Return the [x, y] coordinate for the center point of the cell that contains the specified text.  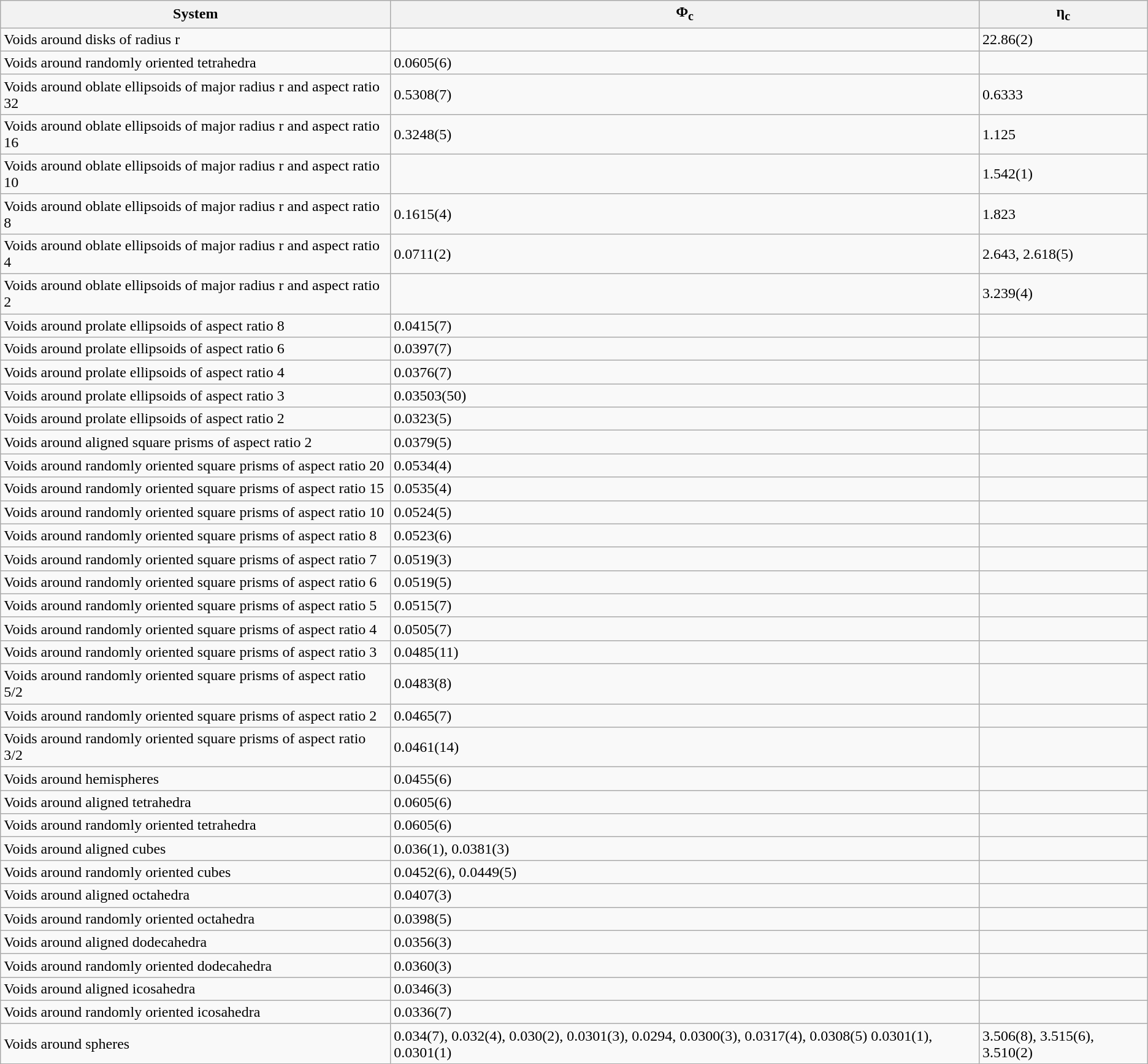
Voids around hemispheres [196, 779]
Voids around randomly oriented square prisms of aspect ratio 3/2 [196, 747]
Voids around aligned octahedra [196, 895]
Voids around aligned icosahedra [196, 989]
Voids around randomly oriented cubes [196, 872]
0.0398(5) [685, 919]
0.0379(5) [685, 442]
0.03503(50) [685, 396]
1.823 [1063, 213]
Voids around aligned dodecahedra [196, 942]
0.0455(6) [685, 779]
0.0465(7) [685, 716]
Voids around randomly oriented square prisms of aspect ratio 2 [196, 716]
Voids around randomly oriented square prisms of aspect ratio 15 [196, 489]
Voids around prolate ellipsoids of aspect ratio 4 [196, 372]
0.0519(3) [685, 559]
0.0415(7) [685, 326]
Voids around prolate ellipsoids of aspect ratio 3 [196, 396]
0.0356(3) [685, 942]
Voids around prolate ellipsoids of aspect ratio 2 [196, 419]
Voids around disks of radius r [196, 39]
0.0360(3) [685, 965]
1.542(1) [1063, 174]
0.0346(3) [685, 989]
0.6333 [1063, 94]
Voids around randomly oriented square prisms of aspect ratio 7 [196, 559]
Voids around randomly oriented square prisms of aspect ratio 6 [196, 582]
Voids around aligned square prisms of aspect ratio 2 [196, 442]
0.0535(4) [685, 489]
0.1615(4) [685, 213]
Voids around randomly oriented square prisms of aspect ratio 10 [196, 512]
Voids around oblate ellipsoids of major radius r and aspect ratio 16 [196, 134]
0.0452(6), 0.0449(5) [685, 872]
Voids around aligned tetrahedra [196, 802]
Voids around randomly oriented square prisms of aspect ratio 4 [196, 629]
Voids around prolate ellipsoids of aspect ratio 6 [196, 349]
Voids around aligned cubes [196, 849]
Voids around prolate ellipsoids of aspect ratio 8 [196, 326]
0.036(1), 0.0381(3) [685, 849]
0.5308(7) [685, 94]
Voids around randomly oriented octahedra [196, 919]
0.0505(7) [685, 629]
0.0376(7) [685, 372]
0.0711(2) [685, 254]
Φc [685, 14]
0.0524(5) [685, 512]
0.0485(11) [685, 652]
0.0461(14) [685, 747]
0.0483(8) [685, 684]
3.239(4) [1063, 294]
Voids around randomly oriented square prisms of aspect ratio 20 [196, 465]
Voids around randomly oriented square prisms of aspect ratio 5/2 [196, 684]
0.0323(5) [685, 419]
0.0515(7) [685, 605]
Voids around oblate ellipsoids of major radius r and aspect ratio 32 [196, 94]
0.0534(4) [685, 465]
0.0336(7) [685, 1012]
Voids around randomly oriented dodecahedra [196, 965]
3.506(8), 3.515(6), 3.510(2) [1063, 1044]
0.0397(7) [685, 349]
1.125 [1063, 134]
Voids around randomly oriented square prisms of aspect ratio 5 [196, 605]
Voids around oblate ellipsoids of major radius r and aspect ratio 10 [196, 174]
0.0523(6) [685, 535]
Voids around spheres [196, 1044]
0.3248(5) [685, 134]
0.034(7), 0.032(4), 0.030(2), 0.0301(3), 0.0294, 0.0300(3), 0.0317(4), 0.0308(5) 0.0301(1), 0.0301(1) [685, 1044]
0.0407(3) [685, 895]
Voids around randomly oriented square prisms of aspect ratio 8 [196, 535]
Voids around randomly oriented square prisms of aspect ratio 3 [196, 652]
2.643, 2.618(5) [1063, 254]
System [196, 14]
Voids around oblate ellipsoids of major radius r and aspect ratio 4 [196, 254]
Voids around oblate ellipsoids of major radius r and aspect ratio 2 [196, 294]
Voids around randomly oriented icosahedra [196, 1012]
Voids around oblate ellipsoids of major radius r and aspect ratio 8 [196, 213]
0.0519(5) [685, 582]
ηc [1063, 14]
22.86(2) [1063, 39]
